Return (x, y) of the center of cell containing provided text 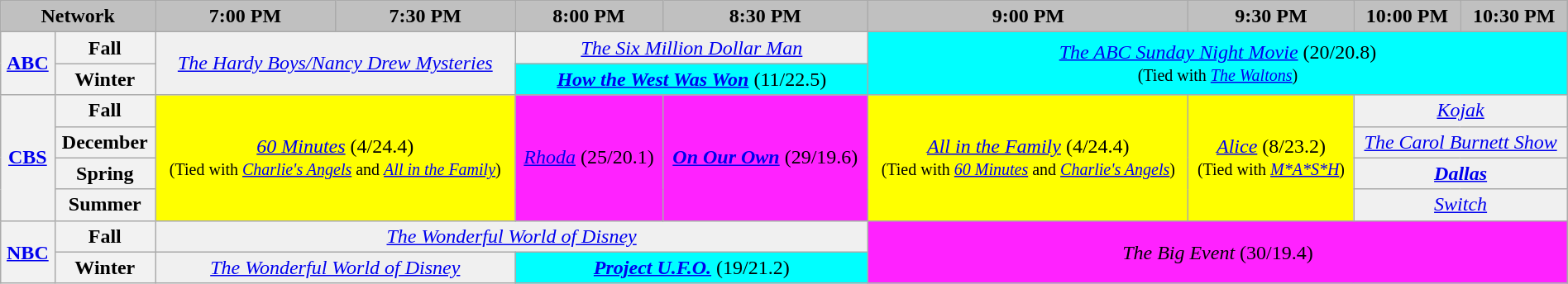
Summer (105, 205)
December (105, 142)
CBS (28, 158)
Rhoda (25/20.1) (589, 158)
The Six Million Dollar Man (691, 48)
The ABC Sunday Night Movie (20/20.8)(Tied with The Waltons) (1218, 64)
Dallas (1460, 173)
60 Minutes (4/24.4)(Tied with Charlie's Angels and All in the Family) (336, 158)
The Big Event (30/19.4) (1218, 252)
Network (78, 17)
8:30 PM (766, 17)
All in the Family (4/24.4)(Tied with 60 Minutes and Charlie's Angels) (1029, 158)
On Our Own (29/19.6) (766, 158)
9:00 PM (1029, 17)
7:30 PM (425, 17)
10:30 PM (1513, 17)
10:00 PM (1408, 17)
Spring (105, 173)
NBC (28, 252)
How the West Was Won (11/22.5) (691, 79)
Alice (8/23.2)(Tied with M*A*S*H) (1271, 158)
9:30 PM (1271, 17)
ABC (28, 64)
Switch (1460, 205)
The Carol Burnett Show (1460, 142)
Project U.F.O. (19/21.2) (691, 267)
7:00 PM (246, 17)
8:00 PM (589, 17)
The Hardy Boys/Nancy Drew Mysteries (336, 64)
Kojak (1460, 111)
